Detect which cell encompasses the target text, then output its [x, y] center coordinate. 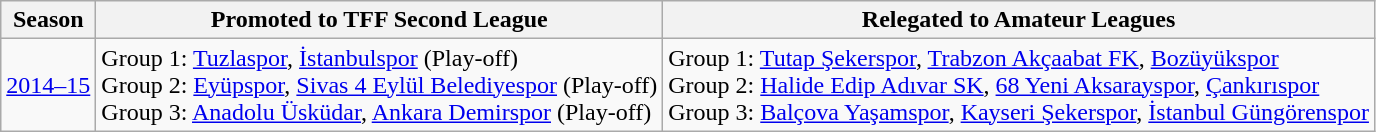
Promoted to TFF Second League [380, 20]
Season [48, 20]
2014–15 [48, 85]
Relegated to Amateur Leagues [1019, 20]
